Scan for the cell matching the given text and deliver its [X, Y] coordinate at center. 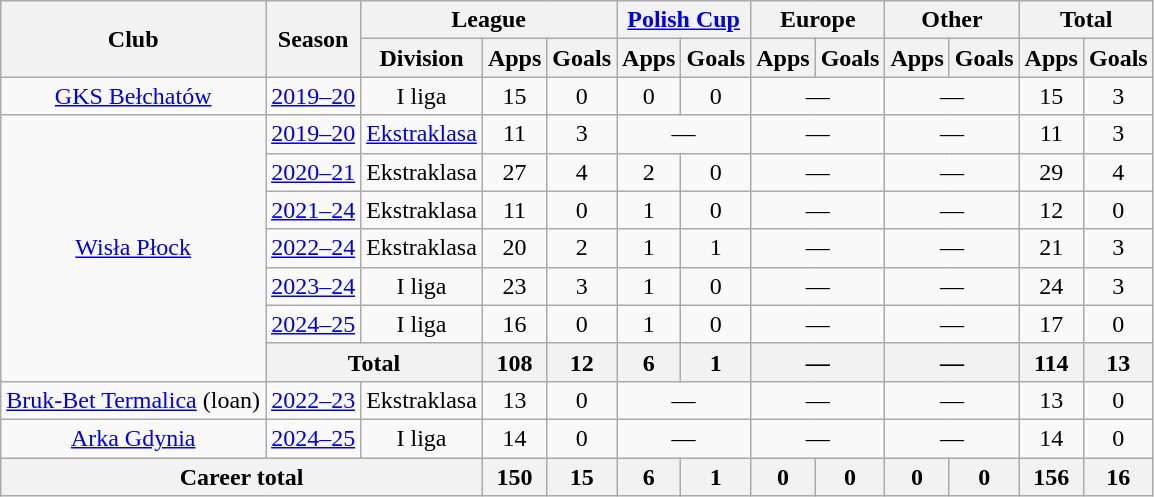
2020–21 [314, 172]
League [489, 20]
Other [952, 20]
Club [134, 39]
20 [514, 248]
21 [1051, 248]
2023–24 [314, 286]
150 [514, 477]
2022–23 [314, 400]
114 [1051, 362]
Season [314, 39]
23 [514, 286]
17 [1051, 324]
Bruk-Bet Termalica (loan) [134, 400]
108 [514, 362]
24 [1051, 286]
2021–24 [314, 210]
Wisła Płock [134, 248]
Arka Gdynia [134, 438]
2022–24 [314, 248]
GKS Bełchatów [134, 96]
Career total [242, 477]
Europe [818, 20]
29 [1051, 172]
Polish Cup [684, 20]
156 [1051, 477]
27 [514, 172]
Division [422, 58]
